For the text-containing cell, return its midpoint in [x, y] coordinate format. 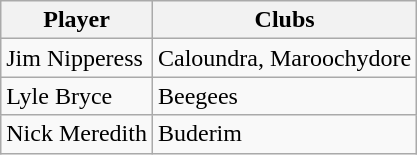
Beegees [284, 96]
Nick Meredith [77, 134]
Caloundra, Maroochydore [284, 58]
Buderim [284, 134]
Player [77, 20]
Lyle Bryce [77, 96]
Jim Nipperess [77, 58]
Clubs [284, 20]
